From the cell containing the given text, extract its center point as (x, y) coordinate. 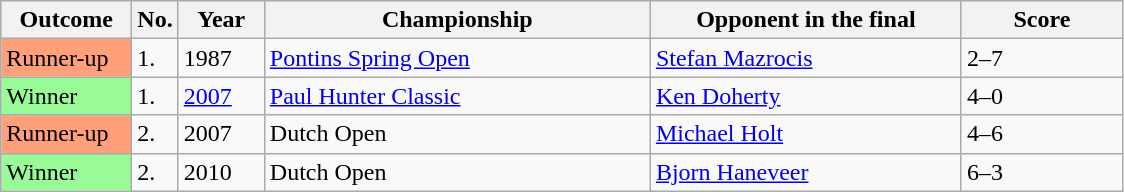
Score (1042, 20)
Year (221, 20)
Stefan Mazrocis (806, 58)
Opponent in the final (806, 20)
Pontins Spring Open (457, 58)
2–7 (1042, 58)
1987 (221, 58)
Championship (457, 20)
Ken Doherty (806, 96)
Outcome (66, 20)
Bjorn Haneveer (806, 172)
No. (155, 20)
4–6 (1042, 134)
4–0 (1042, 96)
2010 (221, 172)
Paul Hunter Classic (457, 96)
6–3 (1042, 172)
Michael Holt (806, 134)
